Return (x, y) of the center of cell containing provided text 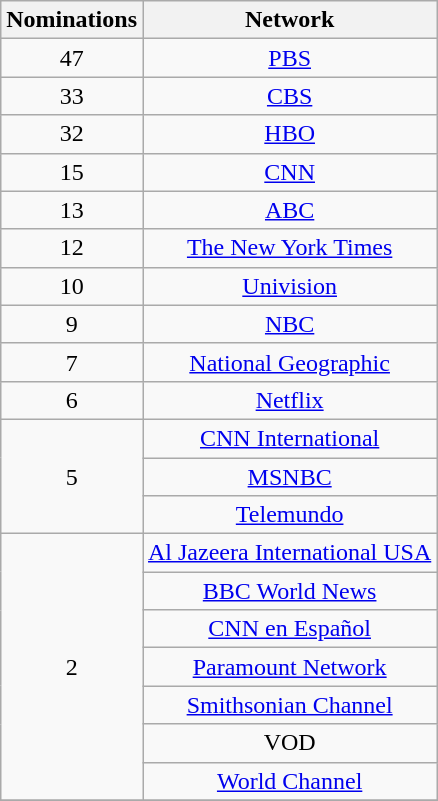
Netflix (289, 400)
Paramount Network (289, 667)
CBS (289, 96)
5 (72, 476)
Univision (289, 286)
Network (289, 20)
CNN International (289, 438)
National Geographic (289, 362)
HBO (289, 134)
MSNBC (289, 477)
2 (72, 667)
10 (72, 286)
CNN (289, 172)
9 (72, 324)
12 (72, 248)
15 (72, 172)
The New York Times (289, 248)
ABC (289, 210)
33 (72, 96)
13 (72, 210)
47 (72, 58)
Al Jazeera International USA (289, 553)
PBS (289, 58)
Nominations (72, 20)
BBC World News (289, 591)
6 (72, 400)
NBC (289, 324)
Smithsonian Channel (289, 705)
7 (72, 362)
World Channel (289, 781)
VOD (289, 743)
Telemundo (289, 515)
CNN en Español (289, 629)
32 (72, 134)
